Detect which cell encompasses the target text, then output its (X, Y) center coordinate. 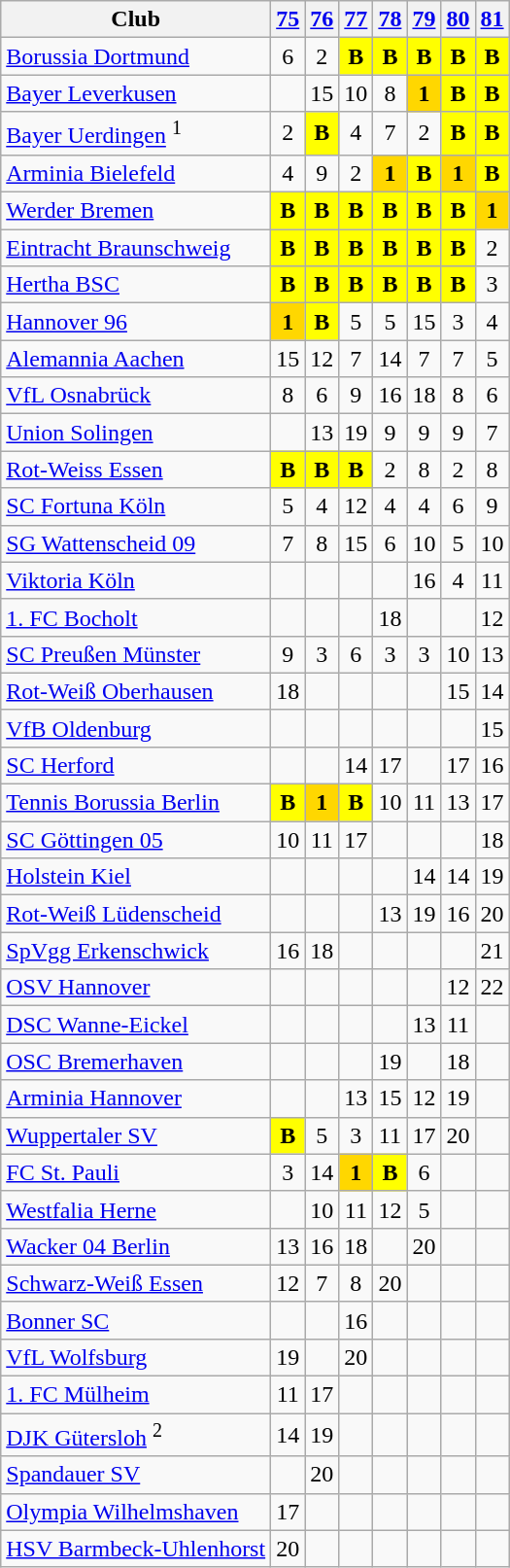
78 (391, 19)
SC Göttingen 05 (136, 840)
FC St. Pauli (136, 1172)
Club (136, 19)
OSC Bremerhaven (136, 1062)
VfB Oldenburg (136, 728)
Holstein Kiel (136, 877)
80 (459, 19)
SC Herford (136, 765)
VfL Wolfsburg (136, 1357)
SG Wattenscheid 09 (136, 543)
81 (492, 19)
SC Fortuna Köln (136, 506)
Union Solingen (136, 433)
Westfalia Herne (136, 1209)
Olympia Wilhelmshaven (136, 1512)
75 (288, 19)
SC Preußen Münster (136, 654)
Rot-Weiß Oberhausen (136, 691)
Eintracht Braunschweig (136, 248)
76 (323, 19)
DSC Wanne-Eickel (136, 1025)
1. FC Bocholt (136, 617)
77 (356, 19)
Rot-Weiss Essen (136, 470)
Wacker 04 Berlin (136, 1246)
DJK Gütersloh 2 (136, 1435)
SpVgg Erkenschwick (136, 951)
Tennis Borussia Berlin (136, 803)
Bayer Uerdingen 1 (136, 134)
VfL Osnabrück (136, 396)
Werder Bremen (136, 211)
Bonner SC (136, 1320)
Arminia Bielefeld (136, 173)
Viktoria Köln (136, 580)
22 (492, 988)
Borussia Dortmund (136, 56)
21 (492, 951)
Hannover 96 (136, 322)
79 (424, 19)
Alemannia Aachen (136, 359)
Schwarz-Weiß Essen (136, 1283)
Arminia Hannover (136, 1098)
HSV Barmbeck-Uhlenhorst (136, 1549)
OSV Hannover (136, 988)
Spandauer SV (136, 1475)
Rot-Weiß Lüdenscheid (136, 914)
1. FC Mülheim (136, 1395)
Bayer Leverkusen (136, 93)
Hertha BSC (136, 285)
Wuppertaler SV (136, 1135)
